Scan for the cell matching the given text and deliver its [x, y] coordinate at center. 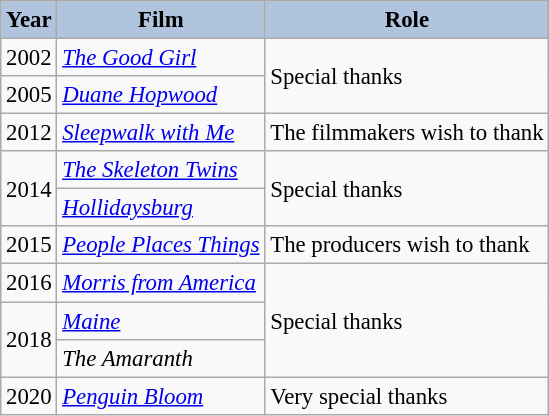
The Good Girl [161, 58]
Maine [161, 321]
2014 [29, 188]
2015 [29, 245]
Year [29, 20]
2002 [29, 58]
Hollidaysburg [161, 208]
2018 [29, 340]
2012 [29, 133]
The Amaranth [161, 358]
Penguin Bloom [161, 396]
Very special thanks [407, 396]
Duane Hopwood [161, 95]
2005 [29, 95]
The producers wish to thank [407, 245]
Sleepwalk with Me [161, 133]
The Skeleton Twins [161, 170]
2016 [29, 283]
The filmmakers wish to thank [407, 133]
Role [407, 20]
2020 [29, 396]
Morris from America [161, 283]
Film [161, 20]
People Places Things [161, 245]
